For the text-containing cell, return its midpoint in (x, y) coordinate format. 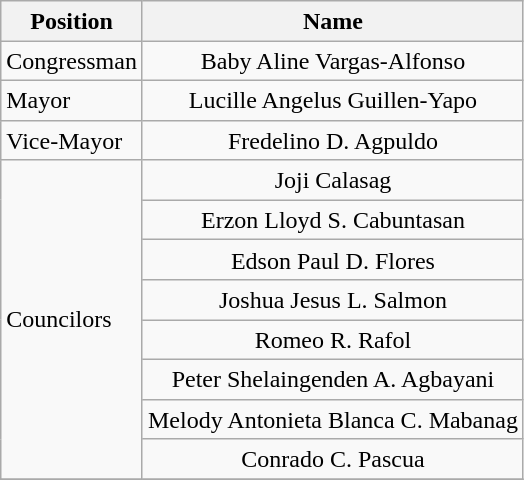
Conrado C. Pascua (332, 459)
Melody Antonieta Blanca C. Mabanag (332, 419)
Name (332, 21)
Lucille Angelus Guillen-Yapo (332, 100)
Baby Aline Vargas-Alfonso (332, 61)
Fredelino D. Agpuldo (332, 140)
Erzon Lloyd S. Cabuntasan (332, 220)
Vice-Mayor (72, 140)
Peter Shelaingenden A. Agbayani (332, 379)
Mayor (72, 100)
Edson Paul D. Flores (332, 260)
Congressman (72, 61)
Position (72, 21)
Joji Calasag (332, 180)
Romeo R. Rafol (332, 340)
Councilors (72, 320)
Joshua Jesus L. Salmon (332, 300)
